Detect which cell encompasses the target text, then output its (X, Y) center coordinate. 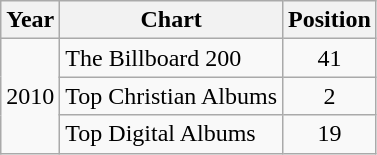
Chart (172, 20)
Top Christian Albums (172, 96)
Top Digital Albums (172, 134)
2010 (30, 96)
The Billboard 200 (172, 58)
Position (330, 20)
19 (330, 134)
41 (330, 58)
Year (30, 20)
2 (330, 96)
